Capture the cell that displays the provided text and extract its (X, Y) central coordinate. 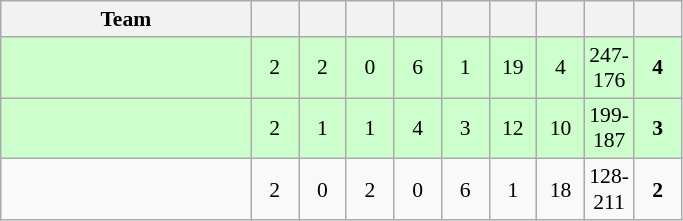
18 (561, 190)
19 (513, 68)
10 (561, 128)
247-176 (609, 68)
Team (126, 19)
128-211 (609, 190)
199-187 (609, 128)
12 (513, 128)
